Detect which cell encompasses the target text, then output its [X, Y] center coordinate. 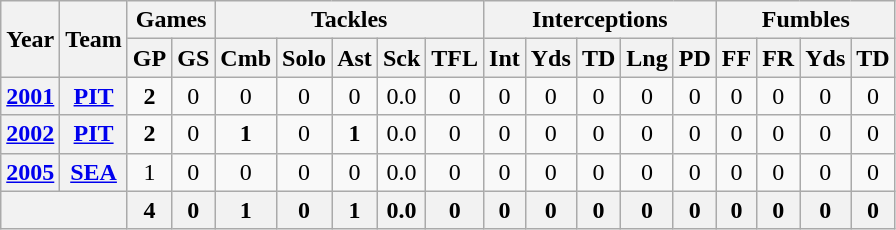
2001 [30, 96]
Cmb [246, 58]
2002 [30, 134]
FF [736, 58]
Ast [355, 58]
Interceptions [600, 20]
Sck [401, 58]
SEA [94, 172]
FR [778, 58]
Solo [304, 58]
4 [149, 210]
Fumbles [806, 20]
Year [30, 39]
TFL [455, 58]
Games [170, 20]
Team [94, 39]
GP [149, 58]
PD [694, 58]
Tackles [350, 20]
Int [505, 58]
2005 [30, 172]
Lng [647, 58]
GS [194, 58]
